Extract the [x, y] coordinate from the center of the cell holding the provided text.  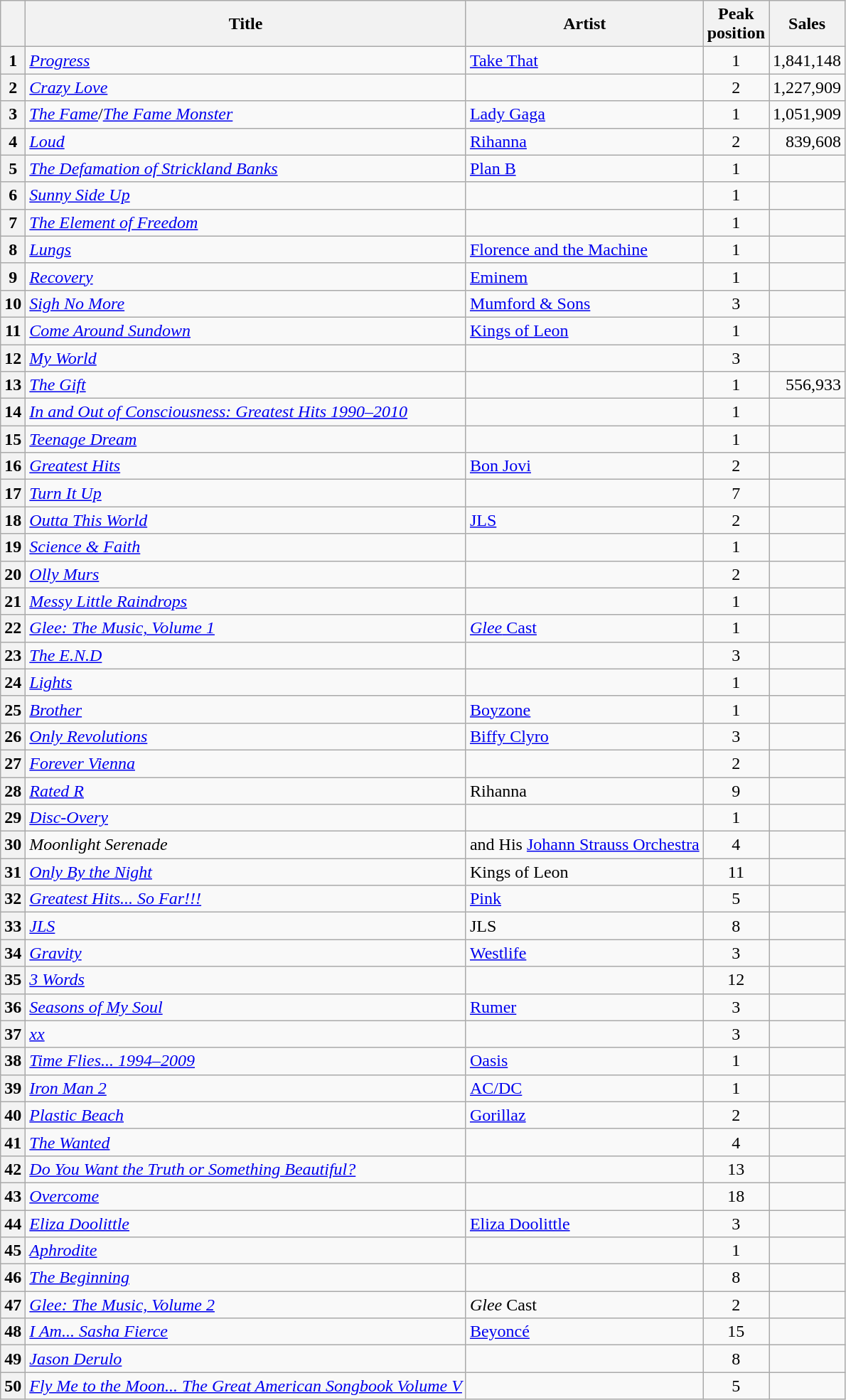
Westlife [584, 953]
Fly Me to the Moon... The Great American Songbook Volume V [246, 1386]
20 [13, 574]
Biffy Clyro [584, 736]
46 [13, 1278]
33 [13, 926]
21 [13, 601]
40 [13, 1115]
Progress [246, 60]
556,933 [808, 385]
31 [13, 872]
The Defamation of Strickland Banks [246, 168]
Do You Want the Truth or Something Beautiful? [246, 1169]
Time Flies... 1994–2009 [246, 1061]
32 [13, 899]
Glee: The Music, Volume 1 [246, 628]
Brother [246, 709]
Sigh No More [246, 303]
Only By the Night [246, 872]
41 [13, 1142]
44 [13, 1223]
36 [13, 1007]
Mumford & Sons [584, 303]
Aphrodite [246, 1251]
Loud [246, 141]
19 [13, 547]
10 [13, 303]
My World [246, 357]
17 [13, 493]
xx [246, 1034]
Gravity [246, 953]
Greatest Hits... So Far!!! [246, 899]
Olly Murs [246, 574]
25 [13, 709]
Seasons of My Soul [246, 1007]
In and Out of Consciousness: Greatest Hits 1990–2010 [246, 412]
26 [13, 736]
Boyzone [584, 709]
47 [13, 1305]
30 [13, 845]
29 [13, 818]
1,841,148 [808, 60]
Rumer [584, 1007]
Pink [584, 899]
Teenage Dream [246, 439]
Turn It Up [246, 493]
50 [13, 1386]
Lungs [246, 249]
Artist [584, 24]
Oasis [584, 1061]
839,608 [808, 141]
Beyoncé [584, 1332]
24 [13, 682]
Jason Derulo [246, 1359]
35 [13, 980]
Sales [808, 24]
Overcome [246, 1196]
6 [13, 195]
Florence and the Machine [584, 249]
48 [13, 1332]
Disc-Overy [246, 818]
The E.N.D [246, 655]
and His Johann Strauss Orchestra [584, 845]
The Fame/The Fame Monster [246, 114]
Eminem [584, 276]
38 [13, 1061]
The Gift [246, 385]
14 [13, 412]
Only Revolutions [246, 736]
Lady Gaga [584, 114]
Come Around Sundown [246, 330]
The Wanted [246, 1142]
AC/DC [584, 1088]
3 Words [246, 980]
Gorillaz [584, 1115]
Outta This World [246, 520]
Glee: The Music, Volume 2 [246, 1305]
34 [13, 953]
Moonlight Serenade [246, 845]
Bon Jovi [584, 466]
42 [13, 1169]
Plan B [584, 168]
Rated R [246, 791]
22 [13, 628]
43 [13, 1196]
37 [13, 1034]
The Beginning [246, 1278]
Forever Vienna [246, 763]
23 [13, 655]
I Am... Sasha Fierce [246, 1332]
45 [13, 1251]
Lights [246, 682]
Title [246, 24]
Recovery [246, 276]
1,227,909 [808, 87]
27 [13, 763]
Peakposition [736, 24]
39 [13, 1088]
28 [13, 791]
1,051,909 [808, 114]
16 [13, 466]
Plastic Beach [246, 1115]
Greatest Hits [246, 466]
The Element of Freedom [246, 222]
Messy Little Raindrops [246, 601]
Take That [584, 60]
Crazy Love [246, 87]
49 [13, 1359]
Science & Faith [246, 547]
Sunny Side Up [246, 195]
Iron Man 2 [246, 1088]
